Locate the cell with the specified text and output its (x, y) center coordinate. 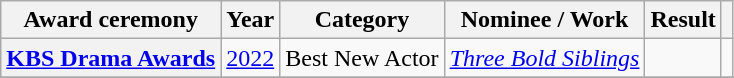
Year (250, 20)
Nominee / Work (544, 20)
KBS Drama Awards (111, 58)
2022 (250, 58)
Three Bold Siblings (544, 58)
Result (683, 20)
Award ceremony (111, 20)
Category (362, 20)
Best New Actor (362, 58)
